Output the (X, Y) coordinate of the center of the cell containing the given text.  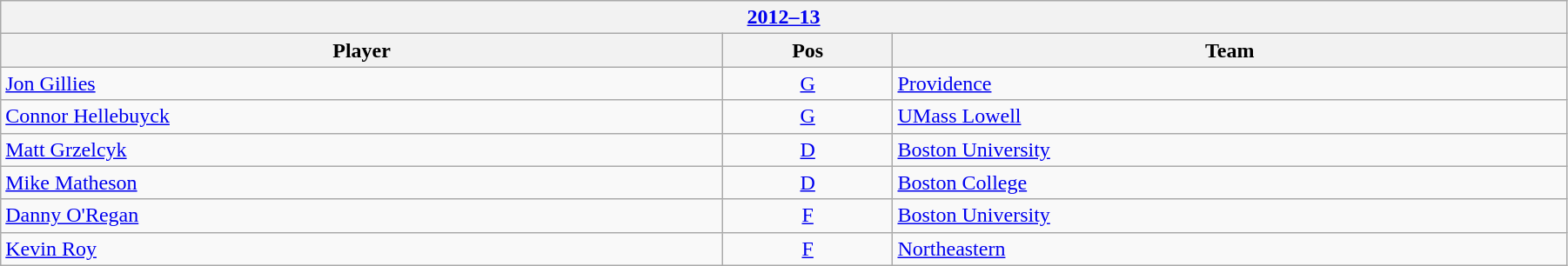
Matt Grzelcyk (362, 150)
UMass Lowell (1230, 116)
Connor Hellebuyck (362, 116)
Providence (1230, 83)
Player (362, 50)
Mike Matheson (362, 183)
Kevin Roy (362, 249)
Jon Gillies (362, 83)
Boston College (1230, 183)
Pos (807, 50)
2012–13 (784, 17)
Danny O'Regan (362, 216)
Northeastern (1230, 249)
Team (1230, 50)
